Locate the cell with the specified text and output its [x, y] center coordinate. 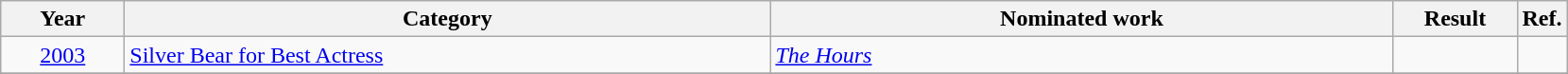
Category [448, 19]
The Hours [1081, 55]
Nominated work [1081, 19]
Ref. [1542, 19]
2003 [62, 55]
Silver Bear for Best Actress [448, 55]
Result [1456, 19]
Year [62, 19]
